Locate the cell with the specified text and output its [X, Y] center coordinate. 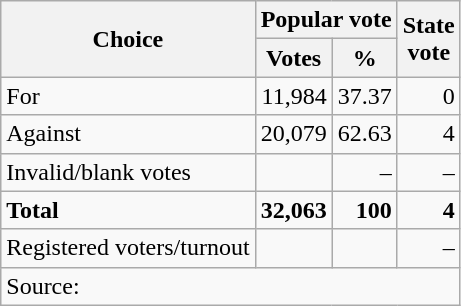
11,984 [294, 96]
100 [364, 210]
62.63 [364, 134]
For [128, 96]
Invalid/blank votes [128, 172]
Votes [294, 58]
Source: [231, 286]
Choice [128, 39]
20,079 [294, 134]
% [364, 58]
37.37 [364, 96]
0 [428, 96]
Total [128, 210]
Against [128, 134]
32,063 [294, 210]
Popular vote [326, 20]
Statevote [428, 39]
Registered voters/turnout [128, 248]
